Output the (X, Y) coordinate of the center of the cell containing the given text.  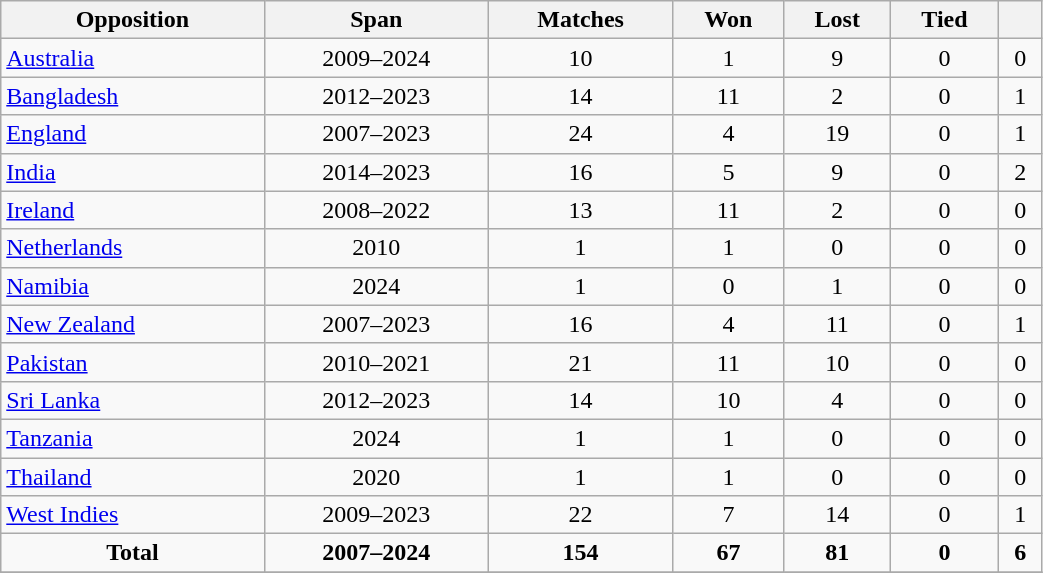
Namibia (132, 286)
Matches (581, 20)
2009–2023 (376, 515)
22 (581, 515)
2009–2024 (376, 58)
Won (728, 20)
Tied (944, 20)
24 (581, 134)
2007–2024 (376, 553)
Australia (132, 58)
7 (728, 515)
Ireland (132, 210)
Netherlands (132, 248)
Span (376, 20)
2010–2021 (376, 362)
21 (581, 362)
Total (132, 553)
2010 (376, 248)
New Zealand (132, 324)
5 (728, 172)
Pakistan (132, 362)
Thailand (132, 477)
Lost (837, 20)
154 (581, 553)
Bangladesh (132, 96)
2020 (376, 477)
81 (837, 553)
England (132, 134)
2014–2023 (376, 172)
13 (581, 210)
Sri Lanka (132, 400)
Opposition (132, 20)
2008–2022 (376, 210)
West Indies (132, 515)
India (132, 172)
67 (728, 553)
Tanzania (132, 438)
19 (837, 134)
6 (1020, 553)
